Return the (x, y) coordinate for the center point of the cell that contains the specified text.  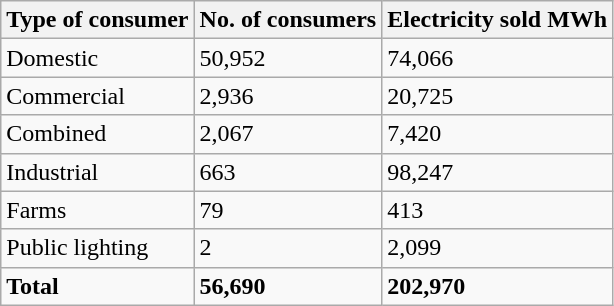
413 (498, 210)
20,725 (498, 96)
Farms (98, 210)
202,970 (498, 286)
2,099 (498, 248)
98,247 (498, 172)
79 (288, 210)
50,952 (288, 58)
2,936 (288, 96)
Electricity sold MWh (498, 20)
Type of consumer (98, 20)
No. of consumers (288, 20)
74,066 (498, 58)
663 (288, 172)
Combined (98, 134)
Domestic (98, 58)
56,690 (288, 286)
Public lighting (98, 248)
2,067 (288, 134)
7,420 (498, 134)
Commercial (98, 96)
2 (288, 248)
Total (98, 286)
Industrial (98, 172)
